Return (x, y) of the center of cell containing provided text 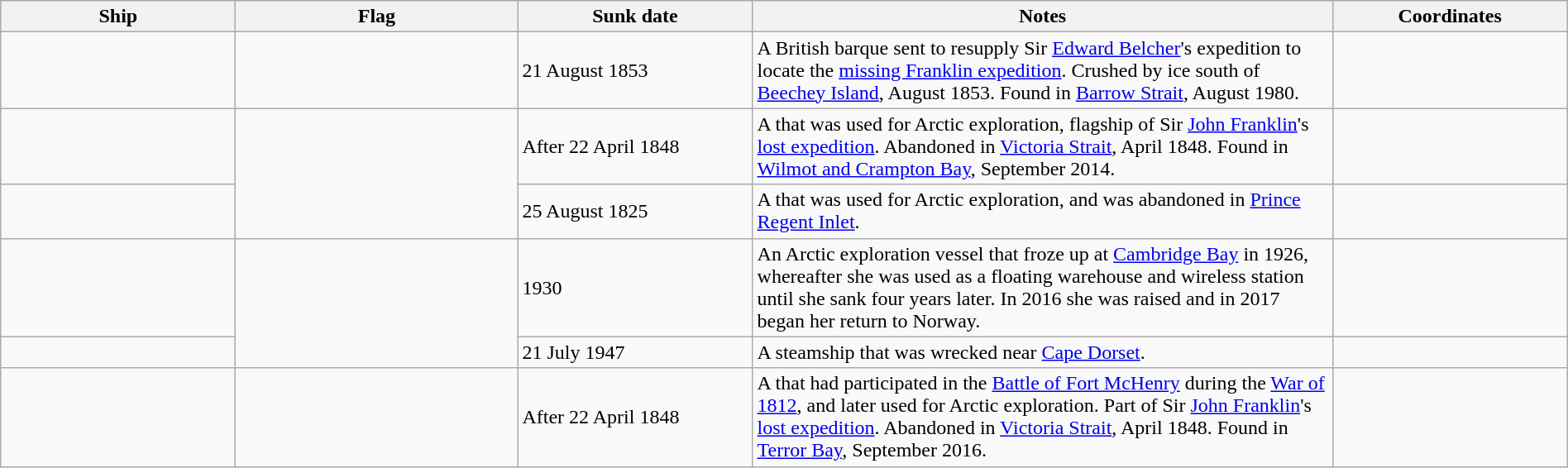
Ship (118, 17)
21 July 1947 (635, 352)
Sunk date (635, 17)
21 August 1853 (635, 70)
Notes (1042, 17)
Flag (377, 17)
1930 (635, 288)
A steamship that was wrecked near Cape Dorset. (1042, 352)
A that was used for Arctic exploration, and was abandoned in Prince Regent Inlet. (1042, 212)
Coordinates (1450, 17)
25 August 1825 (635, 212)
